Pinpoint the cell where the given text exists, returning its [x, y] midpoint coordinate. 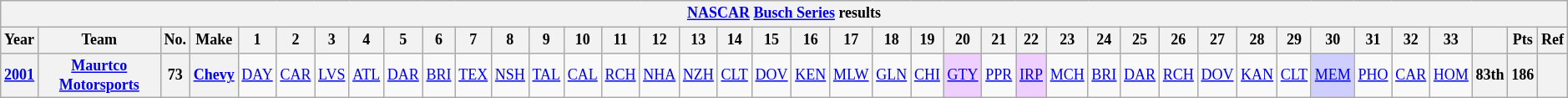
10 [583, 40]
IRP [1032, 75]
31 [1373, 40]
29 [1294, 40]
23 [1067, 40]
9 [546, 40]
Make [214, 40]
2001 [20, 75]
GTY [963, 75]
3 [332, 40]
Maurtco Motorsports [99, 75]
21 [999, 40]
CAL [583, 75]
28 [1257, 40]
16 [811, 40]
ATL [367, 75]
Ref [1553, 40]
MLW [852, 75]
Pts [1523, 40]
KAN [1257, 75]
11 [620, 40]
22 [1032, 40]
83th [1490, 75]
73 [175, 75]
33 [1451, 40]
5 [402, 40]
2 [296, 40]
1 [257, 40]
19 [928, 40]
DAY [257, 75]
6 [439, 40]
186 [1523, 75]
HOM [1451, 75]
14 [735, 40]
CHI [928, 75]
25 [1141, 40]
30 [1333, 40]
4 [367, 40]
GLN [892, 75]
NHA [660, 75]
8 [511, 40]
Chevy [214, 75]
LVS [332, 75]
18 [892, 40]
PHO [1373, 75]
MCH [1067, 75]
13 [698, 40]
NSH [511, 75]
Team [99, 40]
24 [1104, 40]
NASCAR Busch Series results [784, 13]
No. [175, 40]
27 [1217, 40]
20 [963, 40]
KEN [811, 75]
TAL [546, 75]
TEX [473, 75]
26 [1178, 40]
32 [1411, 40]
MEM [1333, 75]
NZH [698, 75]
12 [660, 40]
17 [852, 40]
PPR [999, 75]
7 [473, 40]
15 [771, 40]
Year [20, 40]
